Find where the given text appears and provide that cell's center as (x, y) coordinate. 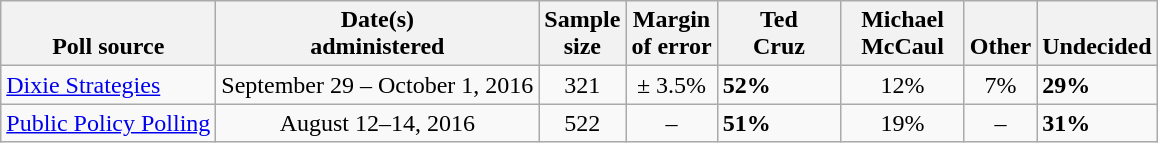
Dixie Strategies (108, 85)
Undecided (1097, 34)
321 (582, 85)
Marginof error (672, 34)
52% (779, 85)
Other (1000, 34)
September 29 – October 1, 2016 (378, 85)
12% (903, 85)
August 12–14, 2016 (378, 123)
Public Policy Polling (108, 123)
Poll source (108, 34)
7% (1000, 85)
TedCruz (779, 34)
Samplesize (582, 34)
19% (903, 123)
Date(s)administered (378, 34)
51% (779, 123)
MichaelMcCaul (903, 34)
29% (1097, 85)
522 (582, 123)
31% (1097, 123)
± 3.5% (672, 85)
